Detect which cell encompasses the target text, then output its [x, y] center coordinate. 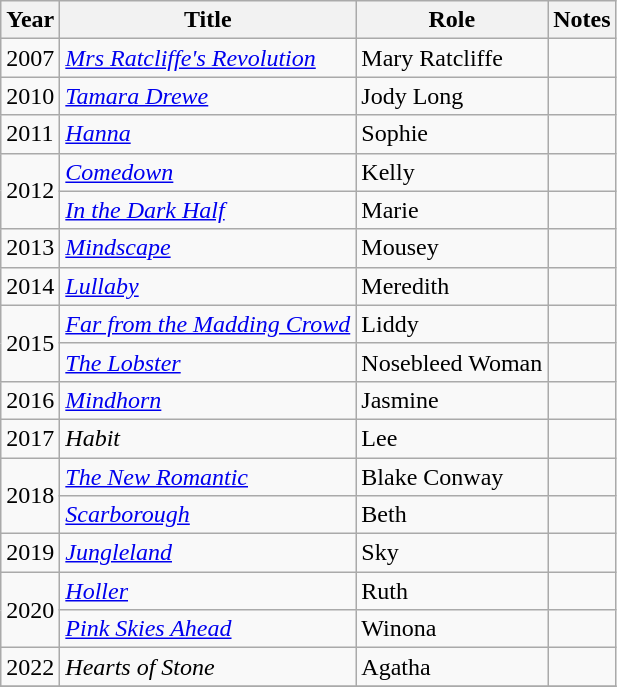
Liddy [452, 324]
Title [208, 20]
Lee [452, 438]
Mrs Ratcliffe's Revolution [208, 58]
2013 [30, 248]
In the Dark Half [208, 210]
Jasmine [452, 400]
Comedown [208, 172]
2019 [30, 553]
Hearts of Stone [208, 667]
Ruth [452, 591]
2022 [30, 667]
Pink Skies Ahead [208, 629]
Habit [208, 438]
Hanna [208, 134]
2010 [30, 96]
2014 [30, 286]
Nosebleed Woman [452, 362]
Sophie [452, 134]
Beth [452, 515]
2012 [30, 191]
Mindscape [208, 248]
Mary Ratcliffe [452, 58]
The Lobster [208, 362]
Kelly [452, 172]
Mindhorn [208, 400]
The New Romantic [208, 477]
2011 [30, 134]
2015 [30, 343]
Holler [208, 591]
2007 [30, 58]
Year [30, 20]
Far from the Madding Crowd [208, 324]
2016 [30, 400]
Marie [452, 210]
Lullaby [208, 286]
Sky [452, 553]
Meredith [452, 286]
2020 [30, 610]
Mousey [452, 248]
Winona [452, 629]
Blake Conway [452, 477]
Notes [582, 20]
Agatha [452, 667]
Scarborough [208, 515]
Tamara Drewe [208, 96]
Jungleland [208, 553]
Role [452, 20]
Jody Long [452, 96]
2018 [30, 496]
2017 [30, 438]
